Determine the (x, y) coordinate at the center of the cell enclosing the given text.  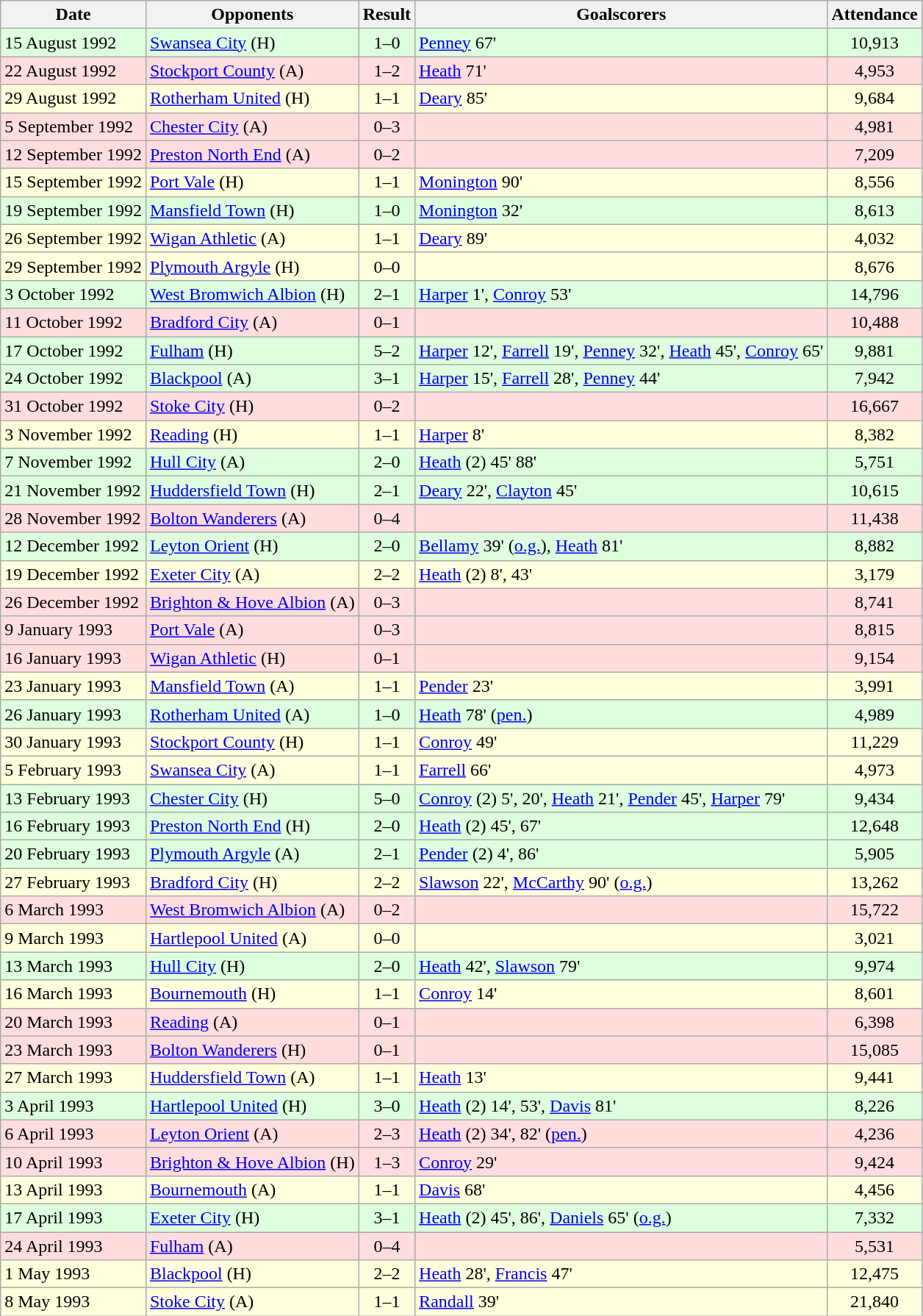
Penney 67' (622, 43)
4,981 (874, 126)
5 September 1992 (73, 126)
Reading (A) (252, 1022)
Plymouth Argyle (A) (252, 854)
Conroy 14' (622, 994)
Preston North End (A) (252, 154)
3,021 (874, 938)
Bellamy 39' (o.g.), Heath 81' (622, 546)
9,434 (874, 798)
Huddersfield Town (A) (252, 1078)
West Bromwich Albion (H) (252, 294)
Monington 90' (622, 182)
Fulham (H) (252, 351)
12 December 1992 (73, 546)
11,438 (874, 518)
Heath (2) 34', 82' (pen.) (622, 1134)
26 December 1992 (73, 602)
24 April 1993 (73, 1246)
15,085 (874, 1050)
26 January 1993 (73, 714)
Bolton Wanderers (A) (252, 518)
9 January 1993 (73, 630)
Stockport County (A) (252, 71)
11,229 (874, 742)
Stoke City (H) (252, 407)
7,209 (874, 154)
Preston North End (H) (252, 826)
Date (73, 15)
17 April 1993 (73, 1217)
3,991 (874, 686)
Leyton Orient (H) (252, 546)
13,262 (874, 882)
23 January 1993 (73, 686)
Plymouth Argyle (H) (252, 266)
10,488 (874, 322)
13 February 1993 (73, 798)
Conroy (2) 5', 20', Heath 21', Pender 45', Harper 79' (622, 798)
4,953 (874, 71)
Blackpool (H) (252, 1274)
Chester City (A) (252, 126)
Heath (2) 45' 88' (622, 462)
Harper 1', Conroy 53' (622, 294)
3,179 (874, 574)
29 August 1992 (73, 99)
15 August 1992 (73, 43)
9,441 (874, 1078)
Attendance (874, 15)
Blackpool (A) (252, 379)
16 March 1993 (73, 994)
Rotherham United (A) (252, 714)
Swansea City (A) (252, 770)
22 August 1992 (73, 71)
Exeter City (A) (252, 574)
7,332 (874, 1217)
Heath 13' (622, 1078)
29 September 1992 (73, 266)
Heath 78' (pen.) (622, 714)
8,613 (874, 210)
Rotherham United (H) (252, 99)
Farrell 66' (622, 770)
Bradford City (H) (252, 882)
Heath (2) 8', 43' (622, 574)
19 December 1992 (73, 574)
5–2 (387, 351)
11 October 1992 (73, 322)
1–3 (387, 1162)
Port Vale (H) (252, 182)
10,615 (874, 490)
4,456 (874, 1190)
1 May 1993 (73, 1274)
Slawson 22', McCarthy 90' (o.g.) (622, 882)
8,882 (874, 546)
Heath 71' (622, 71)
9,881 (874, 351)
2–3 (387, 1134)
Heath (2) 14', 53', Davis 81' (622, 1106)
Bolton Wanderers (H) (252, 1050)
30 January 1993 (73, 742)
Reading (H) (252, 435)
Harper 15', Farrell 28', Penney 44' (622, 379)
Harper 12', Farrell 19', Penney 32', Heath 45', Conroy 65' (622, 351)
7 November 1992 (73, 462)
27 March 1993 (73, 1078)
Conroy 29' (622, 1162)
Hartlepool United (A) (252, 938)
15,722 (874, 910)
Heath (2) 45', 67' (622, 826)
7,942 (874, 379)
9,684 (874, 99)
4,973 (874, 770)
Randall 39' (622, 1302)
Chester City (H) (252, 798)
9,424 (874, 1162)
Port Vale (A) (252, 630)
12,475 (874, 1274)
9,974 (874, 966)
20 March 1993 (73, 1022)
Wigan Athletic (A) (252, 238)
Pender 23' (622, 686)
Wigan Athletic (H) (252, 658)
Heath 42', Slawson 79' (622, 966)
23 March 1993 (73, 1050)
Davis 68' (622, 1190)
West Bromwich Albion (A) (252, 910)
5,905 (874, 854)
Hull City (A) (252, 462)
Stockport County (H) (252, 742)
3 April 1993 (73, 1106)
8,815 (874, 630)
Bournemouth (A) (252, 1190)
Heath 28', Francis 47' (622, 1274)
Result (387, 15)
Deary 85' (622, 99)
Brighton & Hove Albion (H) (252, 1162)
28 November 1992 (73, 518)
8,741 (874, 602)
Fulham (A) (252, 1246)
Deary 22', Clayton 45' (622, 490)
5,751 (874, 462)
8,382 (874, 435)
Brighton & Hove Albion (A) (252, 602)
4,236 (874, 1134)
5–0 (387, 798)
3 October 1992 (73, 294)
Hull City (H) (252, 966)
12 September 1992 (73, 154)
6 March 1993 (73, 910)
Stoke City (A) (252, 1302)
16 January 1993 (73, 658)
8,676 (874, 266)
17 October 1992 (73, 351)
9,154 (874, 658)
12,648 (874, 826)
21 November 1992 (73, 490)
15 September 1992 (73, 182)
Huddersfield Town (H) (252, 490)
4,032 (874, 238)
13 March 1993 (73, 966)
16 February 1993 (73, 826)
21,840 (874, 1302)
13 April 1993 (73, 1190)
8 May 1993 (73, 1302)
Goalscorers (622, 15)
8,601 (874, 994)
3–0 (387, 1106)
Mansfield Town (A) (252, 686)
1–2 (387, 71)
26 September 1992 (73, 238)
31 October 1992 (73, 407)
6,398 (874, 1022)
8,556 (874, 182)
Pender (2) 4', 86' (622, 854)
Hartlepool United (H) (252, 1106)
3 November 1992 (73, 435)
Bournemouth (H) (252, 994)
14,796 (874, 294)
27 February 1993 (73, 882)
8,226 (874, 1106)
19 September 1992 (73, 210)
Monington 32' (622, 210)
Exeter City (H) (252, 1217)
10,913 (874, 43)
Opponents (252, 15)
Heath (2) 45', 86', Daniels 65' (o.g.) (622, 1217)
Conroy 49' (622, 742)
20 February 1993 (73, 854)
Leyton Orient (A) (252, 1134)
16,667 (874, 407)
5 February 1993 (73, 770)
4,989 (874, 714)
5,531 (874, 1246)
Harper 8' (622, 435)
10 April 1993 (73, 1162)
Swansea City (H) (252, 43)
6 April 1993 (73, 1134)
Bradford City (A) (252, 322)
24 October 1992 (73, 379)
9 March 1993 (73, 938)
Deary 89' (622, 238)
Mansfield Town (H) (252, 210)
